Return (X, Y) of the center of cell containing provided text 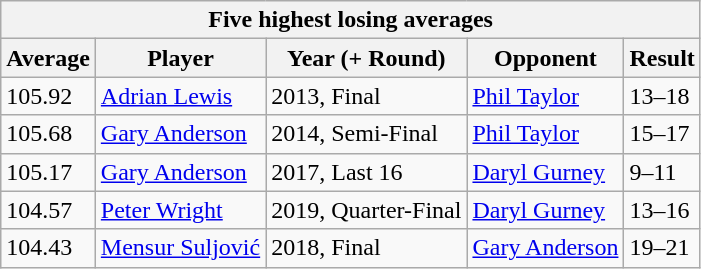
Peter Wright (180, 210)
2017, Last 16 (366, 172)
Average (48, 58)
Year (+ Round) (366, 58)
2013, Final (366, 96)
9–11 (662, 172)
105.92 (48, 96)
104.43 (48, 248)
105.17 (48, 172)
Mensur Suljović (180, 248)
Result (662, 58)
2014, Semi-Final (366, 134)
105.68 (48, 134)
Opponent (546, 58)
15–17 (662, 134)
19–21 (662, 248)
Five highest losing averages (351, 20)
Player (180, 58)
Adrian Lewis (180, 96)
2019, Quarter-Final (366, 210)
13–18 (662, 96)
104.57 (48, 210)
13–16 (662, 210)
2018, Final (366, 248)
